Extract the (x, y) coordinate from the center of the cell holding the provided text.  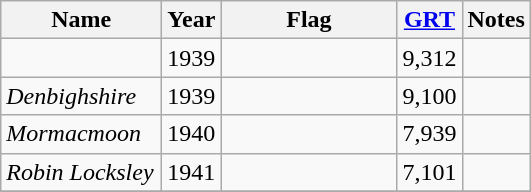
Year (192, 20)
7,101 (430, 172)
Mormacmoon (82, 134)
9,100 (430, 96)
1940 (192, 134)
Robin Locksley (82, 172)
Notes (496, 20)
Flag (309, 20)
9,312 (430, 58)
7,939 (430, 134)
Name (82, 20)
GRT (430, 20)
Denbighshire (82, 96)
1941 (192, 172)
